Return the (X, Y) coordinate for the center point of the cell that contains the specified text.  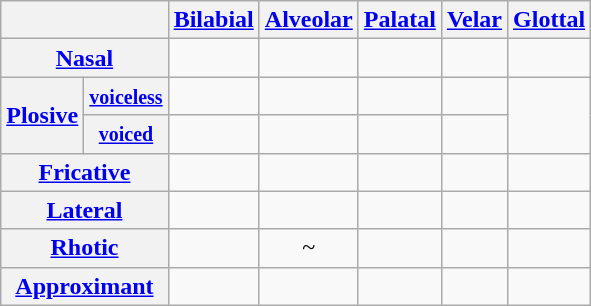
voiced (126, 134)
Bilabial (214, 20)
voiceless (126, 96)
~ (308, 248)
Approximant (84, 286)
Plosive (42, 115)
Fricative (84, 172)
Palatal (400, 20)
Alveolar (308, 20)
Glottal (550, 20)
Velar (474, 20)
Lateral (84, 210)
Nasal (84, 58)
Rhotic (84, 248)
